Pinpoint the cell where the given text exists, returning its [X, Y] midpoint coordinate. 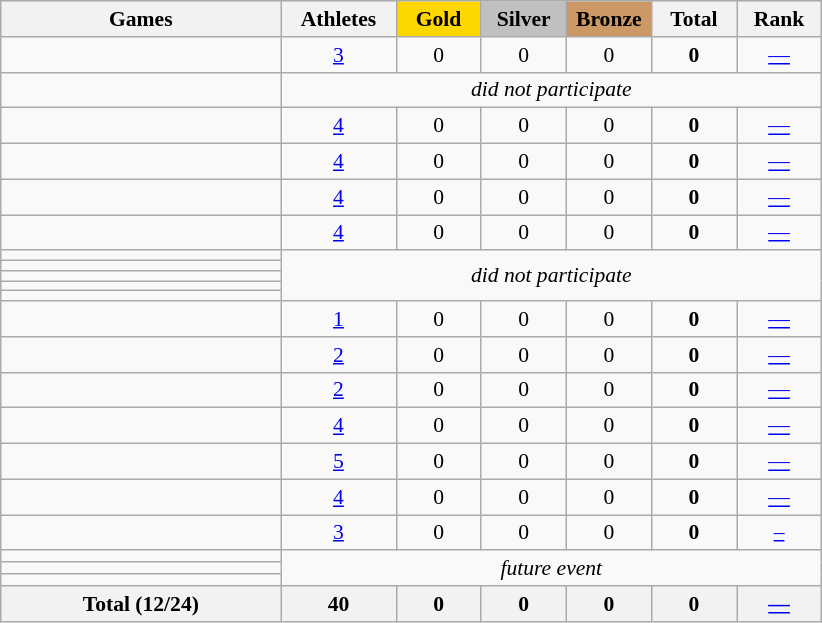
5 [338, 462]
Gold [438, 19]
Total [694, 19]
Bronze [608, 19]
Silver [524, 19]
Total (12/24) [141, 604]
Rank [778, 19]
future event [552, 569]
Athletes [338, 19]
Games [141, 19]
– [778, 533]
1 [338, 319]
40 [338, 604]
